Return (X, Y) of the center of cell containing provided text 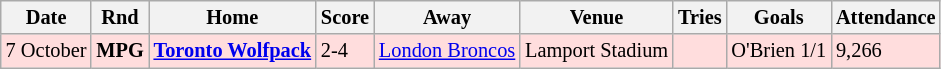
Venue (596, 17)
Tries (700, 17)
Goals (780, 17)
9,266 (886, 51)
Home (232, 17)
Lamport Stadium (596, 51)
O'Brien 1/1 (780, 51)
Toronto Wolfpack (232, 51)
MPG (120, 51)
Date (46, 17)
Score (345, 17)
2-4 (345, 51)
Rnd (120, 17)
Away (447, 17)
London Broncos (447, 51)
7 October (46, 51)
Attendance (886, 17)
